Determine the [X, Y] coordinate at the center of the cell enclosing the given text.  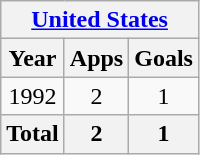
1992 [33, 96]
United States [100, 20]
Apps [96, 58]
Year [33, 58]
Goals [164, 58]
Total [33, 134]
